Determine the (x, y) coordinate at the center of the cell enclosing the given text.  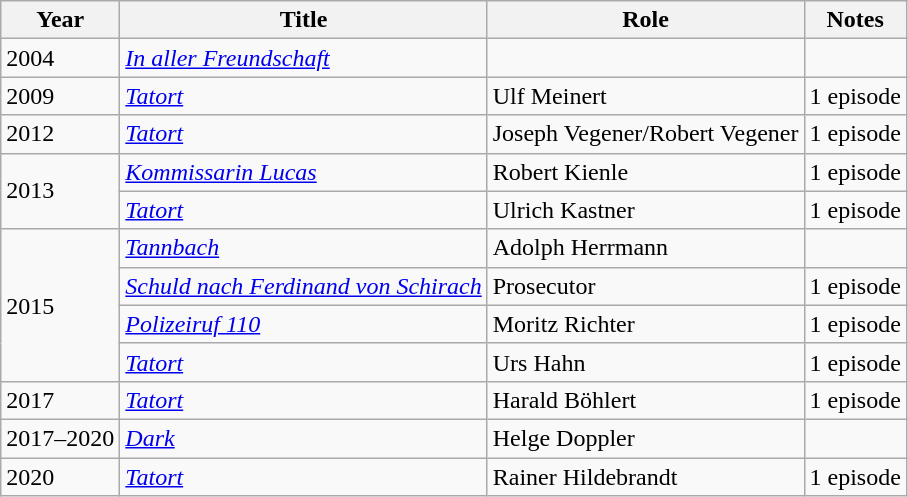
Ulf Meinert (646, 96)
2013 (60, 191)
2017 (60, 400)
2004 (60, 58)
Tannbach (304, 248)
Year (60, 20)
Kommissarin Lucas (304, 172)
Joseph Vegener/Robert Vegener (646, 134)
Notes (855, 20)
Schuld nach Ferdinand von Schirach (304, 286)
Polizeiruf 110 (304, 324)
Title (304, 20)
2012 (60, 134)
Helge Doppler (646, 438)
Urs Hahn (646, 362)
Robert Kienle (646, 172)
Prosecutor (646, 286)
In aller Freundschaft (304, 58)
2009 (60, 96)
2020 (60, 477)
Dark (304, 438)
Moritz Richter (646, 324)
2017–2020 (60, 438)
Adolph Herrmann (646, 248)
Ulrich Kastner (646, 210)
2015 (60, 305)
Rainer Hildebrandt (646, 477)
Role (646, 20)
Harald Böhlert (646, 400)
